Determine the (X, Y) coordinate at the center of the cell enclosing the given text.  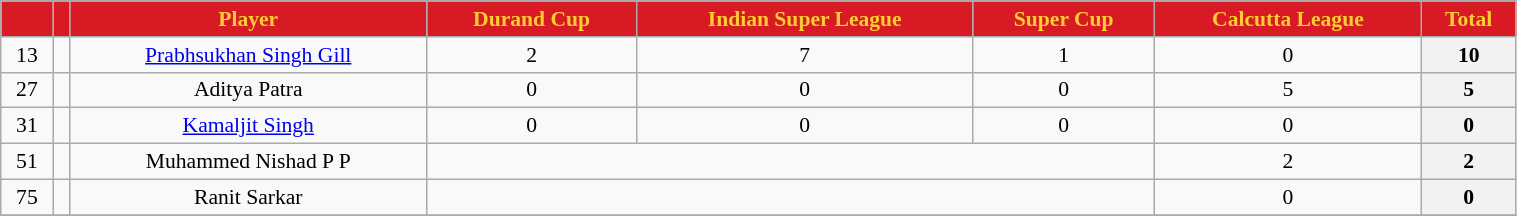
75 (27, 197)
Muhammed Nishad P P (248, 162)
Indian Super League (804, 19)
Calcutta League (1288, 19)
7 (804, 55)
Aditya Patra (248, 90)
51 (27, 162)
Kamaljit Singh (248, 126)
Super Cup (1064, 19)
Durand Cup (532, 19)
Total (1468, 19)
Player (248, 19)
13 (27, 55)
Prabhsukhan Singh Gill (248, 55)
Ranit Sarkar (248, 197)
31 (27, 126)
27 (27, 90)
10 (1468, 55)
1 (1064, 55)
